Search for the cell housing the specified text and yield its [X, Y] center coordinate. 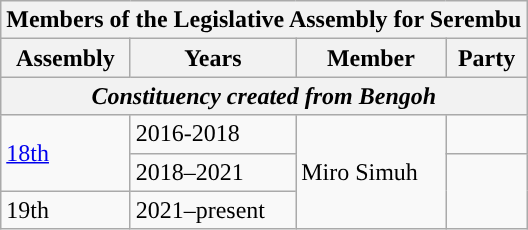
Miro Simuh [372, 172]
Assembly [66, 58]
Party [486, 58]
2016-2018 [212, 134]
2021–present [212, 210]
Member [372, 58]
2018–2021 [212, 172]
Members of the Legislative Assembly for Serembu [264, 20]
19th [66, 210]
Years [212, 58]
18th [66, 153]
Constituency created from Bengoh [264, 96]
